From the cell containing the given text, extract its center point as (x, y) coordinate. 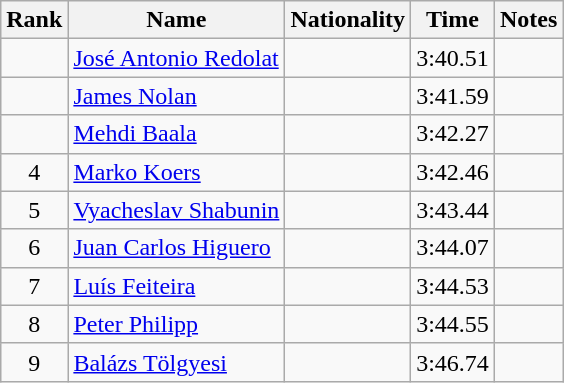
5 (34, 210)
Balázs Tölgyesi (176, 362)
3:44.07 (453, 248)
7 (34, 286)
3:41.59 (453, 96)
6 (34, 248)
Luís Feiteira (176, 286)
3:42.27 (453, 134)
3:44.55 (453, 324)
3:43.44 (453, 210)
Juan Carlos Higuero (176, 248)
8 (34, 324)
Time (453, 20)
Peter Philipp (176, 324)
Name (176, 20)
Mehdi Baala (176, 134)
Vyacheslav Shabunin (176, 210)
Rank (34, 20)
3:46.74 (453, 362)
3:42.46 (453, 172)
José Antonio Redolat (176, 58)
Nationality (348, 20)
9 (34, 362)
Notes (528, 20)
4 (34, 172)
3:44.53 (453, 286)
James Nolan (176, 96)
Marko Koers (176, 172)
3:40.51 (453, 58)
